From the cell containing the given text, extract its center point as [x, y] coordinate. 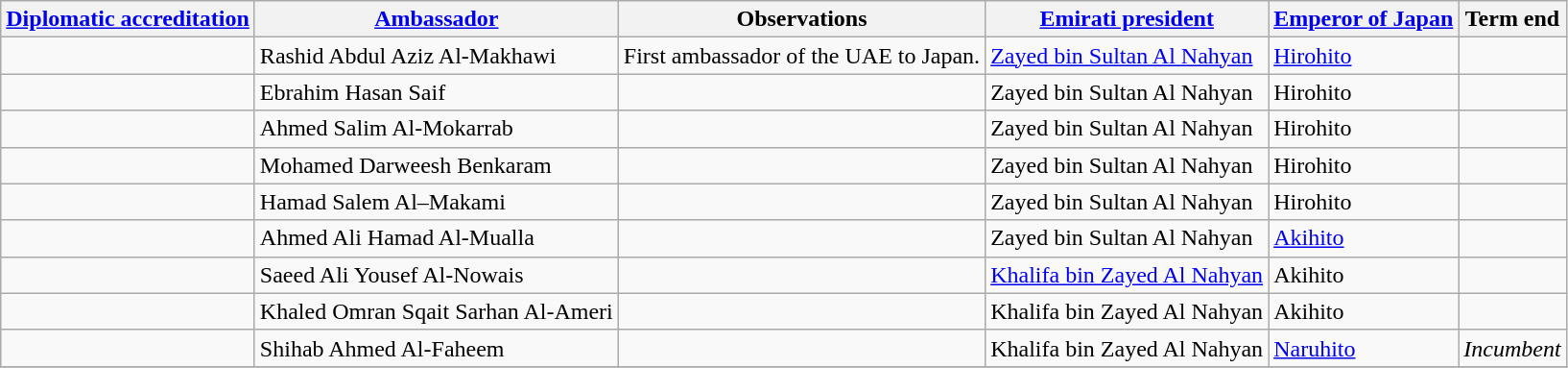
Term end [1512, 19]
Ahmed Ali Hamad Al-Mualla [436, 238]
Shihab Ahmed Al-Faheem [436, 348]
Ambassador [436, 19]
Saeed Ali Yousef Al-Nowais [436, 275]
First ambassador of the UAE to Japan. [801, 56]
Observations [801, 19]
Diplomatic accreditation [129, 19]
Ahmed Salim Al-Mokarrab [436, 129]
Emirati president [1127, 19]
Rashid Abdul Aziz Al-Makhawi [436, 56]
Incumbent [1512, 348]
Hamad Salem Al–Makami [436, 202]
Mohamed Darweesh Benkaram [436, 165]
Khaled Omran Sqait Sarhan Al-Ameri [436, 311]
Ebrahim Hasan Saif [436, 92]
Emperor of Japan [1364, 19]
Naruhito [1364, 348]
